Extract the [X, Y] coordinate from the center of the cell holding the provided text.  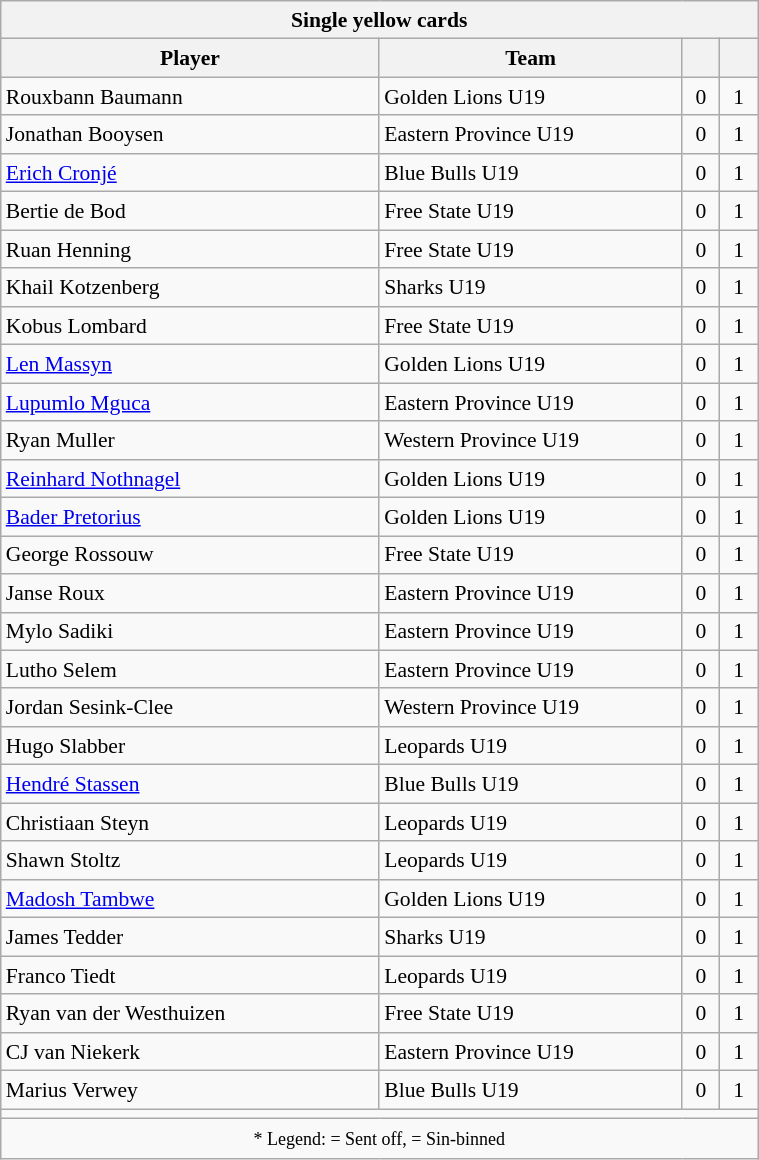
Bertie de Bod [190, 211]
Ryan Muller [190, 440]
Shawn Stoltz [190, 861]
Reinhard Nothnagel [190, 479]
Single yellow cards [380, 20]
Madosh Tambwe [190, 899]
Janse Roux [190, 593]
Ryan van der Westhuizen [190, 1013]
Erich Cronjé [190, 173]
Bader Pretorius [190, 517]
Ruan Henning [190, 249]
Jonathan Booysen [190, 135]
* Legend: = Sent off, = Sin-binned [380, 1139]
Hendré Stassen [190, 784]
Lutho Selem [190, 670]
Marius Verwey [190, 1090]
Len Massyn [190, 364]
Mylo Sadiki [190, 631]
James Tedder [190, 937]
CJ van Niekerk [190, 1052]
George Rossouw [190, 555]
Jordan Sesink-Clee [190, 708]
Kobus Lombard [190, 326]
Player [190, 58]
Khail Kotzenberg [190, 288]
Franco Tiedt [190, 975]
Rouxbann Baumann [190, 97]
Christiaan Steyn [190, 822]
Hugo Slabber [190, 746]
Lupumlo Mguca [190, 402]
Team [530, 58]
